Return (x, y) of the center of cell containing provided text 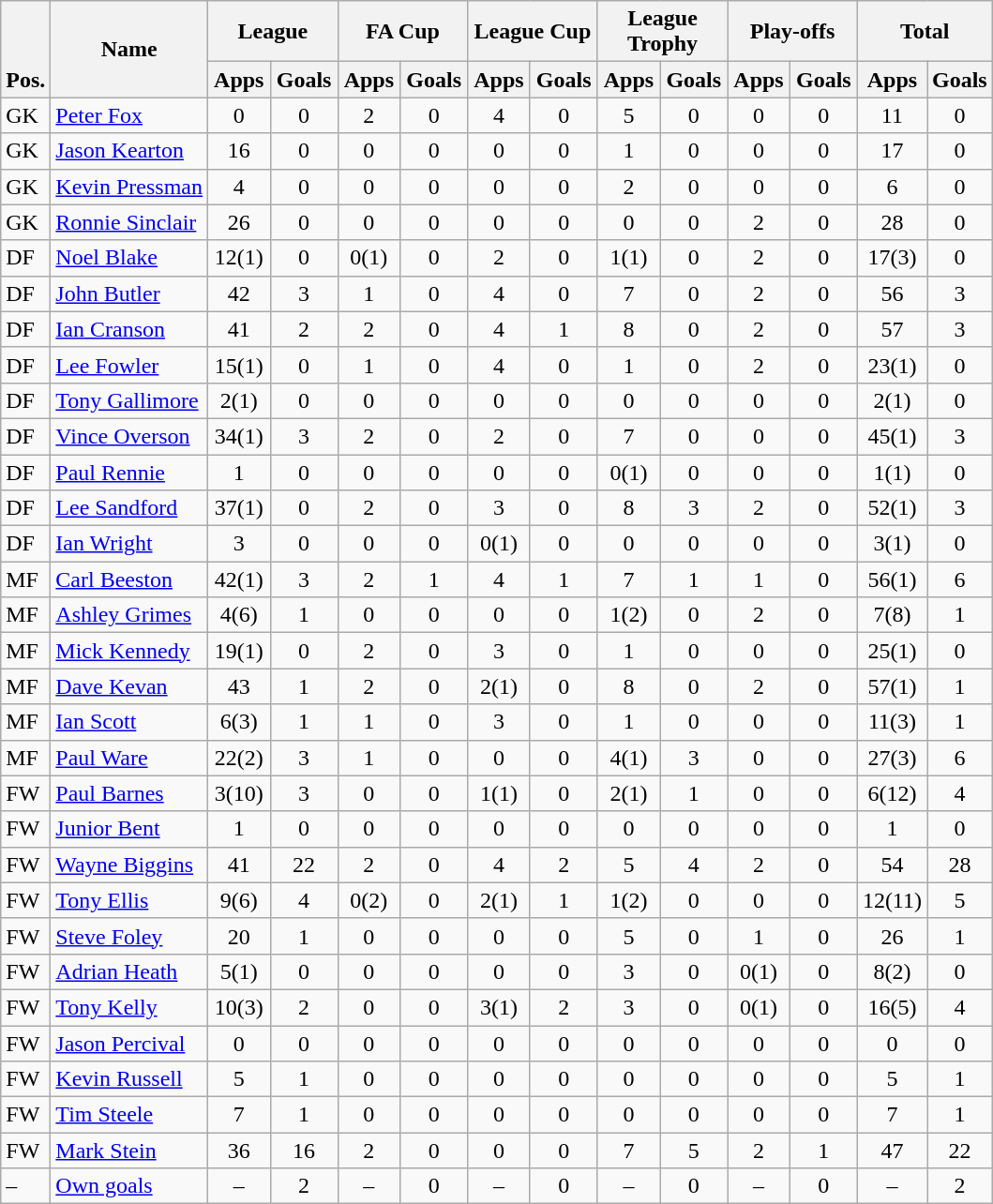
FA Cup (403, 32)
League (274, 32)
Paul Rennie (129, 472)
43 (240, 686)
42 (240, 293)
Ashley Grimes (129, 615)
9(6) (240, 900)
Mick Kennedy (129, 651)
Kevin Russell (129, 1079)
45(1) (892, 436)
Jason Kearton (129, 151)
Ian Scott (129, 722)
57(1) (892, 686)
Lee Fowler (129, 365)
12(11) (892, 900)
19(1) (240, 651)
5(1) (240, 971)
20 (240, 936)
37(1) (240, 508)
6(3) (240, 722)
Ian Cranson (129, 329)
25(1) (892, 651)
56 (892, 293)
Name (129, 49)
54 (892, 865)
8(2) (892, 971)
4(6) (240, 615)
Own goals (129, 1186)
Kevin Pressman (129, 187)
Tim Steele (129, 1115)
47 (892, 1151)
Junior Bent (129, 829)
56(1) (892, 579)
0(2) (369, 900)
Dave Kevan (129, 686)
Adrian Heath (129, 971)
Peter Fox (129, 115)
Wayne Biggins (129, 865)
Mark Stein (129, 1151)
Total (925, 32)
36 (240, 1151)
Ian Wright (129, 544)
4(1) (628, 758)
17 (892, 151)
27(3) (892, 758)
Noel Blake (129, 258)
Vince Overson (129, 436)
6(12) (892, 793)
Paul Ware (129, 758)
Play-offs (793, 32)
Tony Kelly (129, 1007)
Jason Percival (129, 1044)
15(1) (240, 365)
Tony Ellis (129, 900)
10(3) (240, 1007)
Ronnie Sinclair (129, 222)
Paul Barnes (129, 793)
Pos. (26, 49)
John Butler (129, 293)
Carl Beeston (129, 579)
Lee Sandford (129, 508)
12(1) (240, 258)
22(2) (240, 758)
3(10) (240, 793)
11 (892, 115)
52(1) (892, 508)
Steve Foley (129, 936)
42(1) (240, 579)
11(3) (892, 722)
57 (892, 329)
7(8) (892, 615)
17(3) (892, 258)
League Trophy (662, 32)
23(1) (892, 365)
34(1) (240, 436)
16(5) (892, 1007)
League Cup (533, 32)
Tony Gallimore (129, 400)
